Find where the given text appears and provide that cell's center as (x, y) coordinate. 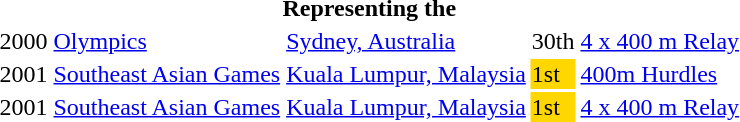
Sydney, Australia (406, 41)
Olympics (167, 41)
30th (553, 41)
